From the cell containing the given text, extract its center point as [x, y] coordinate. 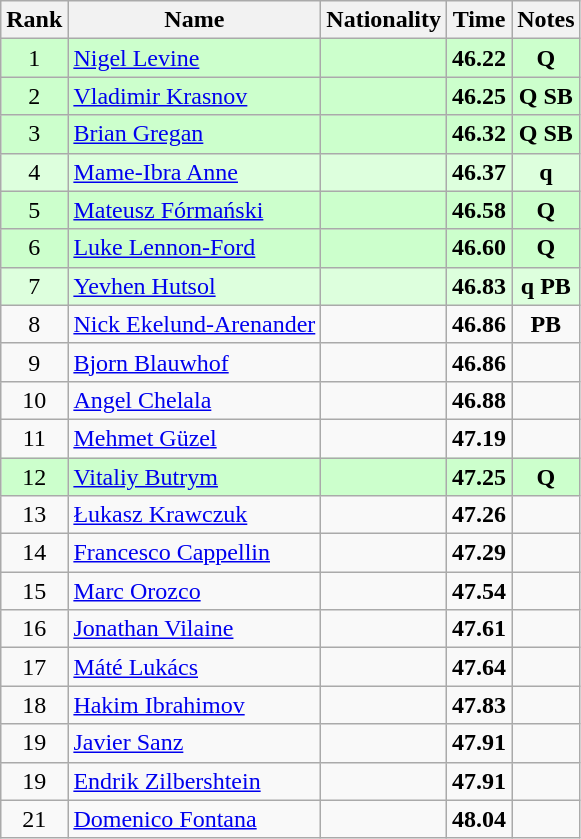
Endrik Zilbershtein [194, 781]
Name [194, 20]
46.32 [480, 134]
Francesco Cappellin [194, 553]
46.58 [480, 210]
Nick Ekelund-Arenander [194, 324]
Marc Orozco [194, 591]
Nationality [384, 20]
21 [34, 819]
Notes [546, 20]
6 [34, 248]
Mateusz Fórmański [194, 210]
47.54 [480, 591]
Javier Sanz [194, 743]
47.83 [480, 705]
2 [34, 96]
46.60 [480, 248]
Luke Lennon-Ford [194, 248]
10 [34, 400]
Nigel Levine [194, 58]
5 [34, 210]
Bjorn Blauwhof [194, 362]
Time [480, 20]
Mame-Ibra Anne [194, 172]
Mehmet Güzel [194, 438]
3 [34, 134]
47.61 [480, 629]
17 [34, 667]
Yevhen Hutsol [194, 286]
46.37 [480, 172]
PB [546, 324]
Hakim Ibrahimov [194, 705]
Brian Gregan [194, 134]
16 [34, 629]
Rank [34, 20]
1 [34, 58]
46.22 [480, 58]
Máté Lukács [194, 667]
47.25 [480, 477]
11 [34, 438]
48.04 [480, 819]
47.26 [480, 515]
8 [34, 324]
14 [34, 553]
q [546, 172]
Jonathan Vilaine [194, 629]
Łukasz Krawczuk [194, 515]
47.64 [480, 667]
q PB [546, 286]
Vladimir Krasnov [194, 96]
47.29 [480, 553]
46.88 [480, 400]
12 [34, 477]
46.83 [480, 286]
7 [34, 286]
15 [34, 591]
9 [34, 362]
4 [34, 172]
Domenico Fontana [194, 819]
46.25 [480, 96]
Vitaliy Butrym [194, 477]
Angel Chelala [194, 400]
47.19 [480, 438]
18 [34, 705]
13 [34, 515]
